Locate the cell with the specified text and output its [x, y] center coordinate. 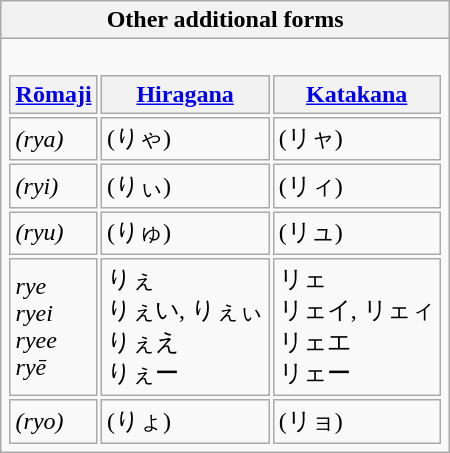
(ryi) [54, 186]
(りゅ) [186, 233]
Rōmaji [54, 94]
Katakana [356, 94]
(rya) [54, 139]
(リィ) [356, 186]
(リョ) [356, 422]
Hiragana [186, 94]
(ryo) [54, 422]
(リャ) [356, 139]
Other additional forms [226, 20]
(りぃ) [186, 186]
りぇりぇい, りぇぃりぇえりぇー [186, 328]
Rōmaji Hiragana Katakana (rya) (りゃ) (リャ) (ryi) (りぃ) (リィ) (ryu) (りゅ) (リュ) ryeryeiryeeryē りぇりぇい, りぇぃりぇえりぇー リェリェイ, リェィリェエリェー (ryo) (りょ) (リョ) [226, 246]
(りゃ) [186, 139]
リェリェイ, リェィリェエリェー [356, 328]
(ryu) [54, 233]
(りょ) [186, 422]
(リュ) [356, 233]
ryeryeiryeeryē [54, 328]
